For the text-containing cell, return its midpoint in [x, y] coordinate format. 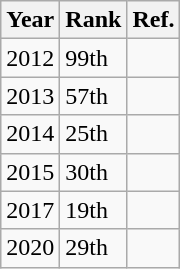
57th [94, 96]
99th [94, 58]
25th [94, 134]
Ref. [154, 20]
Rank [94, 20]
2020 [30, 248]
2013 [30, 96]
2012 [30, 58]
2015 [30, 172]
2017 [30, 210]
Year [30, 20]
29th [94, 248]
19th [94, 210]
2014 [30, 134]
30th [94, 172]
